Search for the cell housing the specified text and yield its (X, Y) center coordinate. 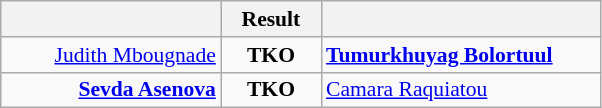
Result (271, 19)
Camara Raquiatou (461, 90)
Judith Mbougnade (111, 55)
Tumurkhuyag Bolortuul (461, 55)
Sevda Asenova (111, 90)
